Locate the cell with the specified text and output its [x, y] center coordinate. 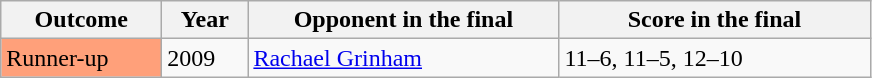
2009 [205, 58]
Year [205, 20]
Runner-up [82, 58]
Score in the final [714, 20]
Outcome [82, 20]
Rachael Grinham [404, 58]
11–6, 11–5, 12–10 [714, 58]
Opponent in the final [404, 20]
